Extract the [X, Y] coordinate from the center of the cell holding the provided text.  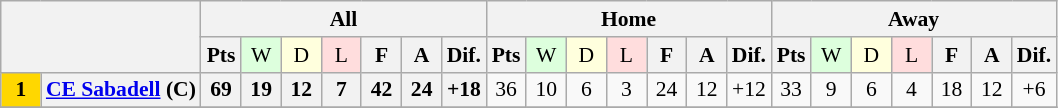
1 [21, 90]
+6 [1034, 90]
33 [791, 90]
18 [952, 90]
9 [831, 90]
42 [381, 90]
7 [341, 90]
Away [914, 19]
Home [628, 19]
+18 [464, 90]
69 [221, 90]
4 [911, 90]
10 [546, 90]
3 [626, 90]
19 [261, 90]
+12 [749, 90]
All [344, 19]
CE Sabadell (C) [121, 90]
36 [506, 90]
